For the text-containing cell, return its midpoint in (X, Y) coordinate format. 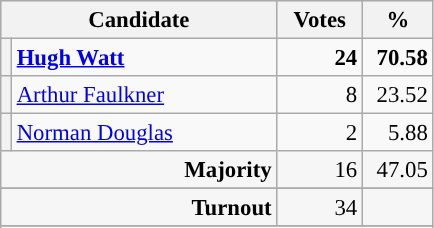
16 (320, 170)
23.52 (398, 95)
2 (320, 133)
Majority (139, 170)
8 (320, 95)
24 (320, 58)
% (398, 20)
70.58 (398, 58)
Hugh Watt (144, 58)
Votes (320, 20)
47.05 (398, 170)
Turnout (139, 208)
Arthur Faulkner (144, 95)
Norman Douglas (144, 133)
Candidate (139, 20)
5.88 (398, 133)
34 (320, 208)
